Scan for the cell matching the given text and deliver its [x, y] coordinate at center. 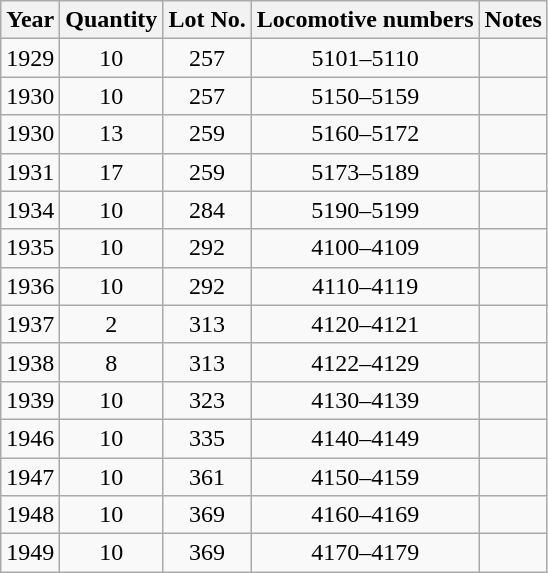
1938 [30, 362]
323 [207, 400]
13 [112, 134]
361 [207, 477]
4170–4179 [365, 553]
Locomotive numbers [365, 20]
1935 [30, 248]
1946 [30, 438]
Year [30, 20]
5101–5110 [365, 58]
4100–4109 [365, 248]
1937 [30, 324]
Notes [513, 20]
1934 [30, 210]
5173–5189 [365, 172]
4120–4121 [365, 324]
1936 [30, 286]
17 [112, 172]
335 [207, 438]
4110–4119 [365, 286]
1939 [30, 400]
1929 [30, 58]
1948 [30, 515]
5190–5199 [365, 210]
4130–4139 [365, 400]
1931 [30, 172]
Quantity [112, 20]
1949 [30, 553]
4160–4169 [365, 515]
5150–5159 [365, 96]
4122–4129 [365, 362]
4140–4149 [365, 438]
5160–5172 [365, 134]
4150–4159 [365, 477]
Lot No. [207, 20]
1947 [30, 477]
2 [112, 324]
8 [112, 362]
284 [207, 210]
